Capture the cell that displays the provided text and extract its (X, Y) central coordinate. 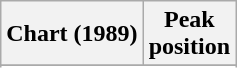
Chart (1989) (72, 34)
Peakposition (189, 34)
